Return the [X, Y] coordinate for the center point of the cell that contains the specified text.  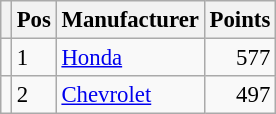
Chevrolet [130, 95]
Pos [34, 20]
497 [240, 95]
Points [240, 20]
2 [34, 95]
577 [240, 58]
1 [34, 58]
Manufacturer [130, 20]
Honda [130, 58]
